Pinpoint the cell where the given text exists, returning its [X, Y] midpoint coordinate. 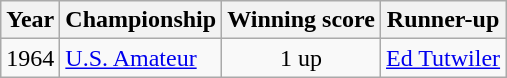
1964 [30, 58]
Winning score [302, 20]
1 up [302, 58]
Ed Tutwiler [444, 58]
Championship [141, 20]
U.S. Amateur [141, 58]
Runner-up [444, 20]
Year [30, 20]
